From the cell containing the given text, extract its center point as (X, Y) coordinate. 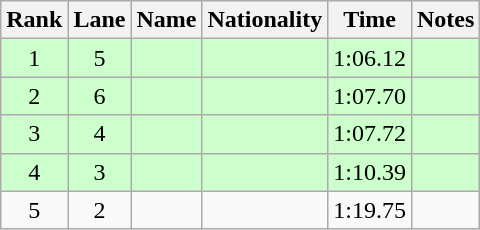
1:19.75 (370, 210)
Lane (100, 20)
Nationality (265, 20)
Rank (34, 20)
1 (34, 58)
1:07.72 (370, 134)
6 (100, 96)
Time (370, 20)
1:06.12 (370, 58)
Name (166, 20)
1:07.70 (370, 96)
1:10.39 (370, 172)
Notes (445, 20)
